Search for the cell housing the specified text and yield its [X, Y] center coordinate. 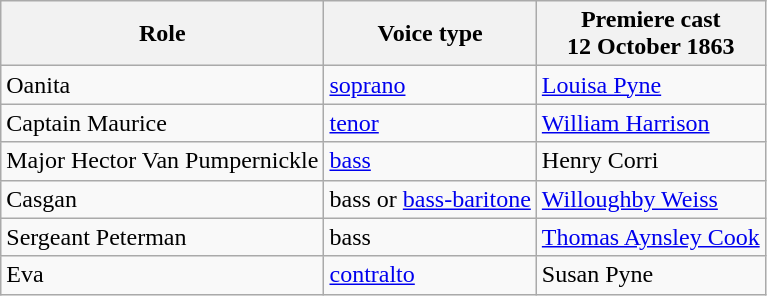
Captain Maurice [162, 123]
William Harrison [650, 123]
Major Hector Van Pumpernickle [162, 161]
Oanita [162, 85]
bass or bass-baritone [430, 199]
Casgan [162, 199]
Louisa Pyne [650, 85]
soprano [430, 85]
Susan Pyne [650, 275]
Sergeant Peterman [162, 237]
Role [162, 34]
Henry Corri [650, 161]
Eva [162, 275]
Premiere cast12 October 1863 [650, 34]
Thomas Aynsley Cook [650, 237]
Voice type [430, 34]
contralto [430, 275]
tenor [430, 123]
Willoughby Weiss [650, 199]
